Provide the [x, y] coordinate of the cell's center where the given text is located.  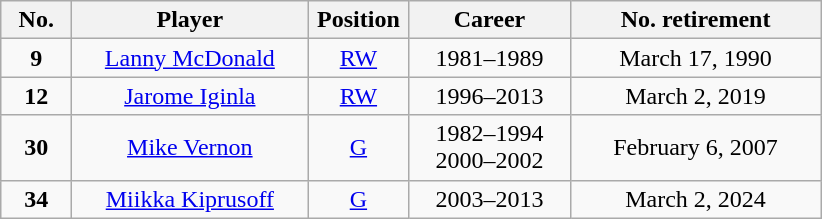
No. [36, 20]
Mike Vernon [190, 148]
March 17, 1990 [696, 58]
12 [36, 96]
March 2, 2024 [696, 199]
30 [36, 148]
March 2, 2019 [696, 96]
1981–1989 [490, 58]
34 [36, 199]
Player [190, 20]
Lanny McDonald [190, 58]
Miikka Kiprusoff [190, 199]
Jarome Iginla [190, 96]
February 6, 2007 [696, 148]
Position [358, 20]
No. retirement [696, 20]
1982–19942000–2002 [490, 148]
2003–2013 [490, 199]
9 [36, 58]
1996–2013 [490, 96]
Career [490, 20]
